Provide the [x, y] coordinate of the cell's center where the given text is located.  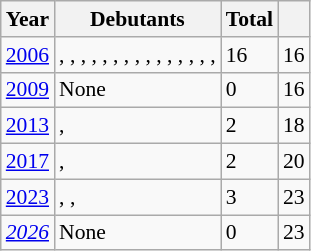
2013 [28, 126]
20 [294, 162]
2026 [28, 233]
Year [28, 19]
, , , , , , , , , , , , , , , [138, 55]
2006 [28, 55]
2017 [28, 162]
3 [250, 197]
Total [250, 19]
2023 [28, 197]
18 [294, 126]
, , [138, 197]
Debutants [138, 19]
2009 [28, 90]
